Capture the cell that displays the provided text and extract its [x, y] central coordinate. 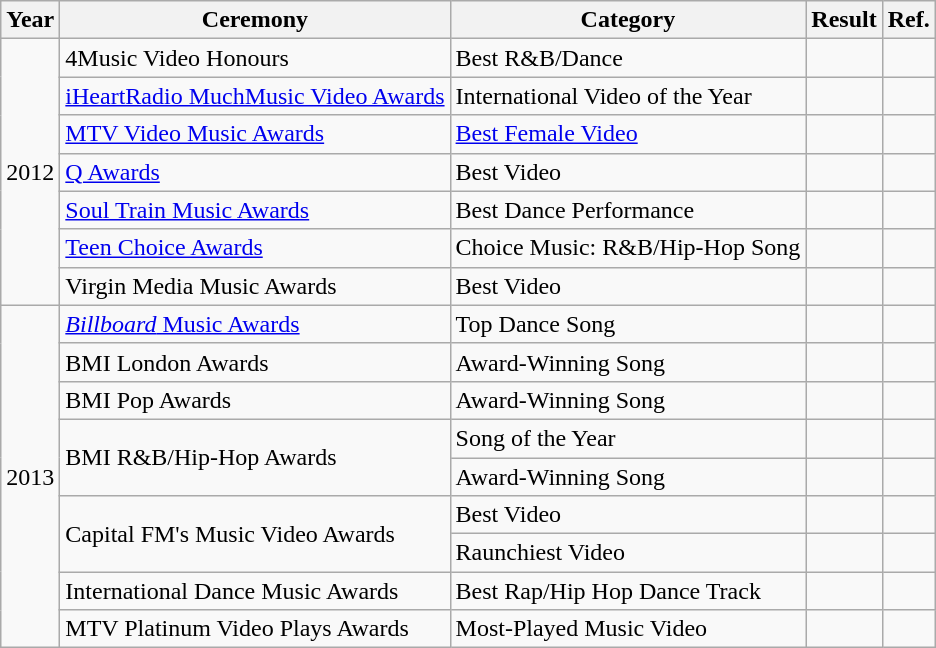
MTV Video Music Awards [255, 134]
Most-Played Music Video [628, 629]
Ceremony [255, 20]
Capital FM's Music Video Awards [255, 534]
BMI London Awards [255, 362]
Best Rap/Hip Hop Dance Track [628, 591]
Teen Choice Awards [255, 248]
International Video of the Year [628, 96]
Billboard Music Awards [255, 324]
Ref. [908, 20]
Best Dance Performance [628, 210]
Virgin Media Music Awards [255, 286]
Choice Music: R&B/Hip-Hop Song [628, 248]
Year [30, 20]
4Music Video Honours [255, 58]
Raunchiest Video [628, 553]
2013 [30, 476]
Best R&B/Dance [628, 58]
2012 [30, 172]
Top Dance Song [628, 324]
Best Female Video [628, 134]
Q Awards [255, 172]
BMI Pop Awards [255, 400]
iHeartRadio MuchMusic Video Awards [255, 96]
Soul Train Music Awards [255, 210]
BMI R&B/Hip-Hop Awards [255, 457]
International Dance Music Awards [255, 591]
Song of the Year [628, 438]
Category [628, 20]
Result [844, 20]
MTV Platinum Video Plays Awards [255, 629]
